Determine the [x, y] coordinate at the center of the cell enclosing the given text.  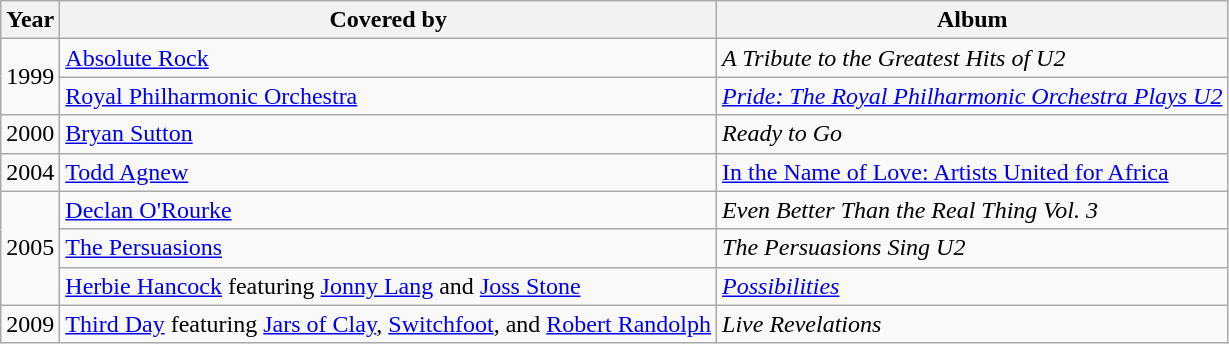
The Persuasions [388, 248]
Live Revelations [972, 324]
1999 [30, 77]
The Persuasions Sing U2 [972, 248]
Possibilities [972, 286]
Covered by [388, 20]
Even Better Than the Real Thing Vol. 3 [972, 210]
Ready to Go [972, 134]
Declan O'Rourke [388, 210]
2009 [30, 324]
Royal Philharmonic Orchestra [388, 96]
In the Name of Love: Artists United for Africa [972, 172]
Herbie Hancock featuring Jonny Lang and Joss Stone [388, 286]
2005 [30, 248]
2000 [30, 134]
Absolute Rock [388, 58]
Pride: The Royal Philharmonic Orchestra Plays U2 [972, 96]
Bryan Sutton [388, 134]
Third Day featuring Jars of Clay, Switchfoot, and Robert Randolph [388, 324]
2004 [30, 172]
Album [972, 20]
Todd Agnew [388, 172]
Year [30, 20]
A Tribute to the Greatest Hits of U2 [972, 58]
